Search for the cell housing the specified text and yield its (X, Y) center coordinate. 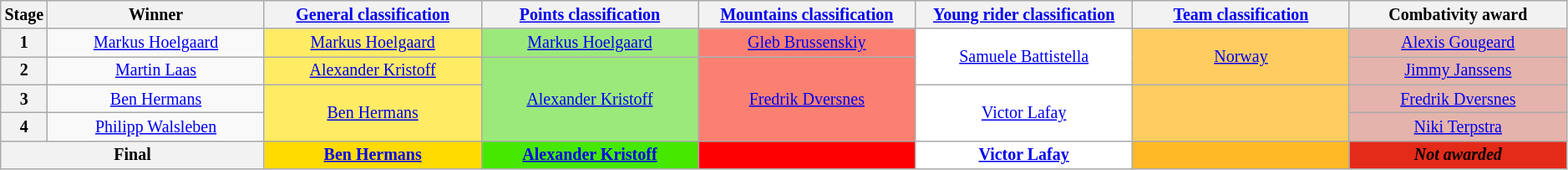
Mountains classification (807, 15)
Niki Terpstra (1458, 127)
General classification (373, 15)
1 (24, 44)
Jimmy Janssens (1458, 70)
Not awarded (1458, 154)
Gleb Brussenskiy (807, 44)
Combativity award (1458, 15)
Samuele Battistella (1024, 57)
Alexis Gougeard (1458, 44)
Winner (155, 15)
Stage (24, 15)
Young rider classification (1024, 15)
3 (24, 99)
4 (24, 127)
Final (132, 154)
Points classification (590, 15)
2 (24, 70)
Norway (1241, 57)
Philipp Walsleben (155, 127)
Martin Laas (155, 70)
Team classification (1241, 15)
